For the text-containing cell, return its midpoint in (X, Y) coordinate format. 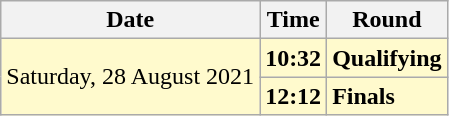
Date (130, 20)
10:32 (294, 58)
Time (294, 20)
Saturday, 28 August 2021 (130, 77)
12:12 (294, 96)
Round (387, 20)
Finals (387, 96)
Qualifying (387, 58)
